For the text-containing cell, return its midpoint in [X, Y] coordinate format. 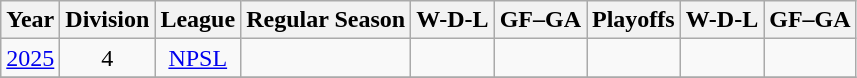
NPSL [198, 58]
League [198, 20]
2025 [30, 58]
Year [30, 20]
Regular Season [326, 20]
4 [108, 58]
Division [108, 20]
Playoffs [633, 20]
